Determine the [x, y] coordinate at the center of the cell enclosing the given text.  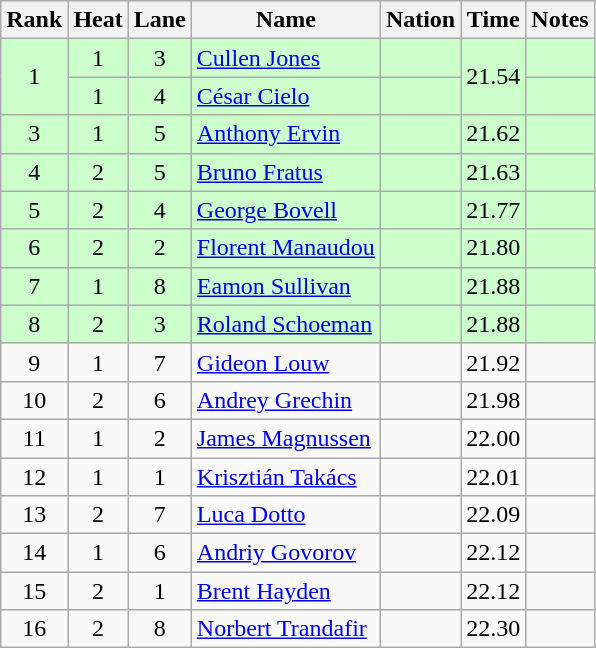
9 [34, 362]
Heat [98, 20]
Norbert Trandafir [286, 629]
11 [34, 438]
Krisztián Takács [286, 477]
21.80 [494, 248]
Anthony Ervin [286, 134]
Bruno Fratus [286, 172]
Lane [160, 20]
13 [34, 515]
Andrey Grechin [286, 400]
10 [34, 400]
Florent Manaudou [286, 248]
16 [34, 629]
Rank [34, 20]
22.09 [494, 515]
Cullen Jones [286, 58]
15 [34, 591]
Nation [420, 20]
14 [34, 553]
21.54 [494, 77]
22.30 [494, 629]
21.77 [494, 210]
Time [494, 20]
Name [286, 20]
César Cielo [286, 96]
Brent Hayden [286, 591]
Roland Schoeman [286, 324]
Gideon Louw [286, 362]
Andriy Govorov [286, 553]
21.92 [494, 362]
12 [34, 477]
Notes [560, 20]
21.63 [494, 172]
21.62 [494, 134]
22.01 [494, 477]
21.98 [494, 400]
James Magnussen [286, 438]
George Bovell [286, 210]
Eamon Sullivan [286, 286]
Luca Dotto [286, 515]
22.00 [494, 438]
